Pinpoint the cell where the given text exists, returning its (x, y) midpoint coordinate. 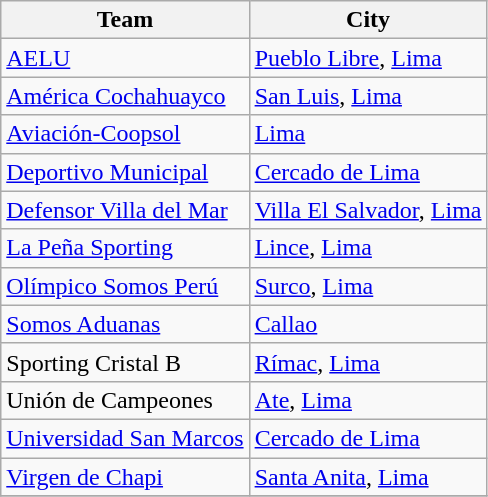
Team (125, 20)
América Cochahuayco (125, 96)
Santa Anita, Lima (368, 477)
Lince, Lima (368, 248)
Deportivo Municipal (125, 172)
Virgen de Chapi (125, 477)
Aviación-Coopsol (125, 134)
Ate, Lima (368, 400)
Defensor Villa del Mar (125, 210)
City (368, 20)
Callao (368, 324)
La Peña Sporting (125, 248)
Olímpico Somos Perú (125, 286)
Sporting Cristal B (125, 362)
San Luis, Lima (368, 96)
Universidad San Marcos (125, 438)
Villa El Salvador, Lima (368, 210)
Rímac, Lima (368, 362)
AELU (125, 58)
Unión de Campeones (125, 400)
Surco, Lima (368, 286)
Lima (368, 134)
Somos Aduanas (125, 324)
Pueblo Libre, Lima (368, 58)
